Determine the (X, Y) coordinate at the center of the cell enclosing the given text.  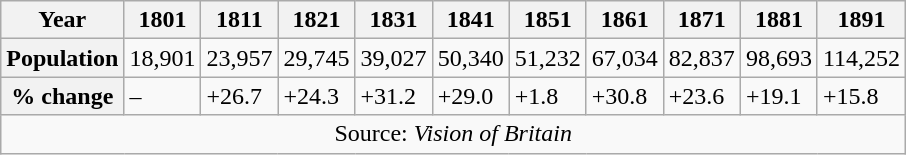
29,745 (316, 58)
+23.6 (702, 96)
+24.3 (316, 96)
98,693 (778, 58)
+26.7 (240, 96)
1821 (316, 20)
Year (62, 20)
Source: Vision of Britain (454, 134)
1831 (394, 20)
+1.8 (548, 96)
1881 (778, 20)
82,837 (702, 58)
67,034 (624, 58)
+31.2 (394, 96)
39,027 (394, 58)
50,340 (470, 58)
+15.8 (861, 96)
+19.1 (778, 96)
Population (62, 58)
1851 (548, 20)
+29.0 (470, 96)
1801 (162, 20)
1871 (702, 20)
51,232 (548, 58)
1811 (240, 20)
18,901 (162, 58)
% change (62, 96)
114,252 (861, 58)
+30.8 (624, 96)
1891 (861, 20)
1861 (624, 20)
23,957 (240, 58)
– (162, 96)
1841 (470, 20)
